Return the (x, y) coordinate for the center point of the cell that contains the specified text.  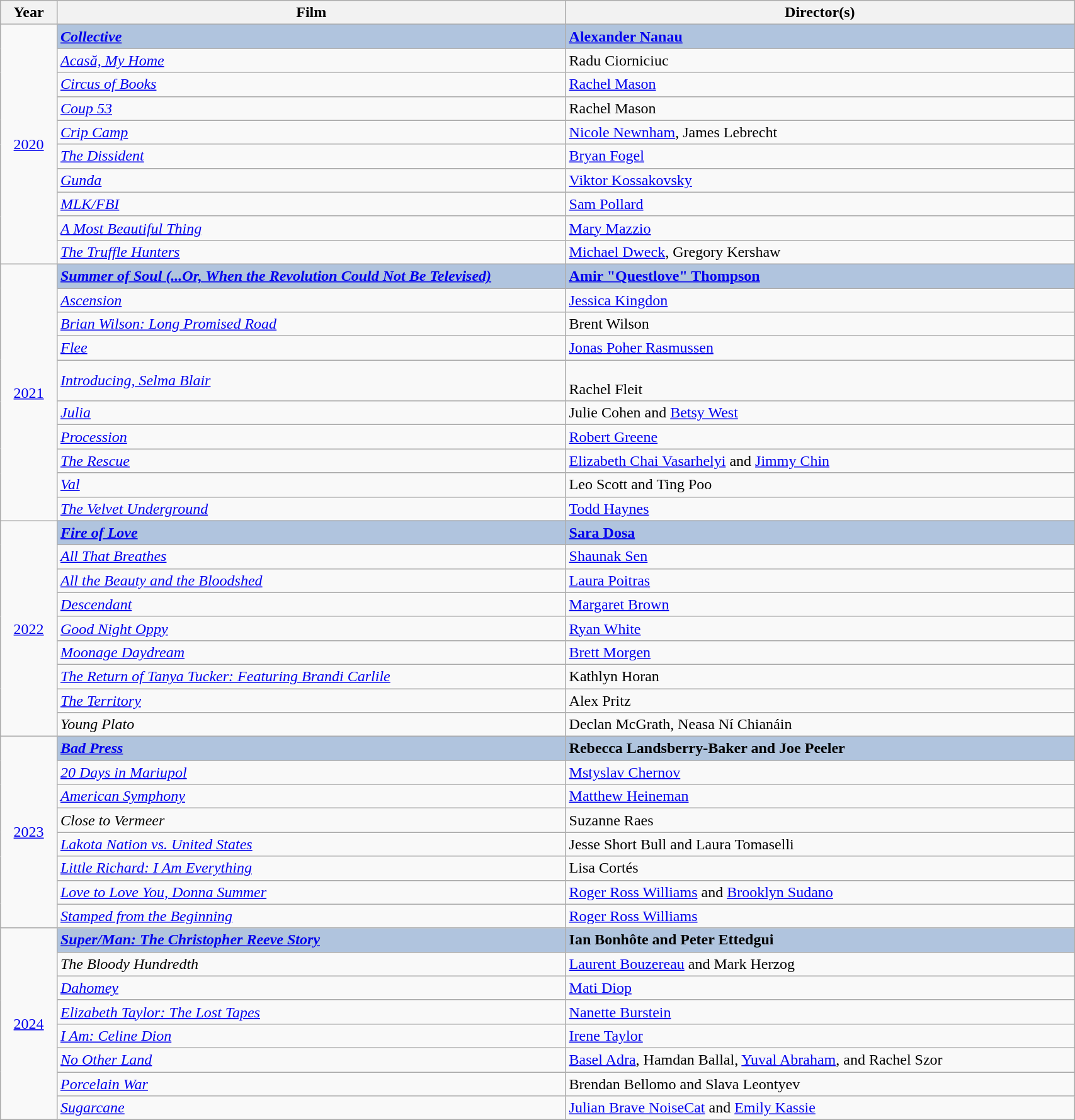
Introducing, Selma Blair (311, 380)
Sara Dosa (820, 533)
Fire of Love (311, 533)
Brent Wilson (820, 324)
Shaunak Sen (820, 557)
Laurent Bouzereau and Mark Herzog (820, 964)
Val (311, 485)
Laura Poitras (820, 580)
Stamped from the Beginning (311, 916)
Basel Adra, Hamdan Ballal, Yuval Abraham, and Rachel Szor (820, 1060)
Suzanne Raes (820, 820)
The Truffle Hunters (311, 252)
Kathlyn Horan (820, 676)
Summer of Soul (...Or, When the Revolution Could Not Be Televised) (311, 276)
Little Richard: I Am Everything (311, 868)
Declan McGrath, Neasa Ní Chianáin (820, 725)
Julie Cohen and Betsy West (820, 413)
All the Beauty and the Bloodshed (311, 580)
Elizabeth Chai Vasarhelyi and Jimmy Chin (820, 461)
Crip Camp (311, 132)
Sam Pollard (820, 204)
2024 (29, 1024)
Michael Dweck, Gregory Kershaw (820, 252)
Mati Diop (820, 988)
Rebecca Landsberry-Baker and Joe Peeler (820, 749)
Roger Ross Williams (820, 916)
Brendan Bellomo and Slava Leontyev (820, 1083)
Acasă, My Home (311, 60)
Descendant (311, 604)
Lakota Nation vs. United States (311, 844)
Lisa Cortés (820, 868)
The Bloody Hundredth (311, 964)
Ryan White (820, 628)
MLK/FBI (311, 204)
Mary Mazzio (820, 228)
2020 (29, 145)
Matthew Heineman (820, 796)
Coup 53 (311, 108)
Julia (311, 413)
Super/Man: The Christopher Reeve Story (311, 940)
No Other Land (311, 1060)
Sugarcane (311, 1108)
2023 (29, 832)
Alexander Nanau (820, 37)
20 Days in Mariupol (311, 772)
Jesse Short Bull and Laura Tomaselli (820, 844)
Irene Taylor (820, 1036)
Brett Morgen (820, 652)
Bryan Fogel (820, 156)
The Velvet Underground (311, 509)
The Dissident (311, 156)
Close to Vermeer (311, 820)
Alex Pritz (820, 701)
Ian Bonhôte and Peter Ettedgui (820, 940)
Elizabeth Taylor: The Lost Tapes (311, 1012)
I Am: Celine Dion (311, 1036)
Margaret Brown (820, 604)
Robert Greene (820, 437)
Rachel Fleit (820, 380)
2022 (29, 628)
The Rescue (311, 461)
Nicole Newnham, James Lebrecht (820, 132)
Nanette Burstein (820, 1012)
Moonage Daydream (311, 652)
Leo Scott and Ting Poo (820, 485)
Procession (311, 437)
Collective (311, 37)
The Return of Tanya Tucker: Featuring Brandi Carlile (311, 676)
Dahomey (311, 988)
American Symphony (311, 796)
Gunda (311, 180)
Film (311, 13)
A Most Beautiful Thing (311, 228)
The Territory (311, 701)
All That Breathes (311, 557)
Young Plato (311, 725)
Ascension (311, 300)
Roger Ross Williams and Brooklyn Sudano (820, 892)
2021 (29, 392)
Year (29, 13)
Todd Haynes (820, 509)
Director(s) (820, 13)
Julian Brave NoiseCat and Emily Kassie (820, 1108)
Viktor Kossakovsky (820, 180)
Radu Ciorniciuc (820, 60)
Jessica Kingdon (820, 300)
Flee (311, 348)
Good Night Oppy (311, 628)
Mstyslav Chernov (820, 772)
Circus of Books (311, 84)
Love to Love You, Donna Summer (311, 892)
Amir "Questlove" Thompson (820, 276)
Brian Wilson: Long Promised Road (311, 324)
Jonas Poher Rasmussen (820, 348)
Porcelain War (311, 1083)
Bad Press (311, 749)
